Find where the given text appears and provide that cell's center as (X, Y) coordinate. 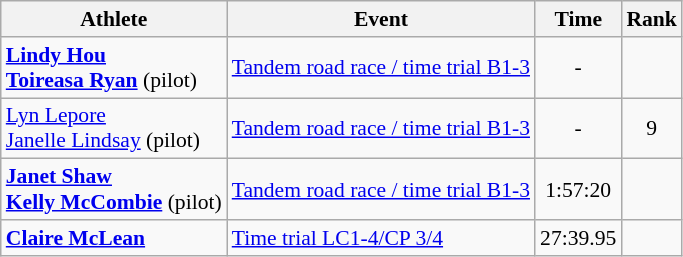
27:39.95 (578, 238)
Janet Shaw Kelly McCombie (pilot) (114, 190)
Lindy Hou Toireasa Ryan (pilot) (114, 68)
Claire McLean (114, 238)
9 (652, 128)
Lyn Lepore Janelle Lindsay (pilot) (114, 128)
1:57:20 (578, 190)
Athlete (114, 19)
Rank (652, 19)
Time (578, 19)
Time trial LC1-4/CP 3/4 (381, 238)
Event (381, 19)
